Capture the cell that displays the provided text and extract its [X, Y] central coordinate. 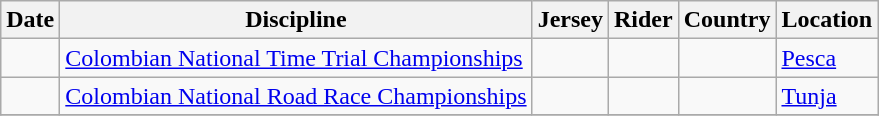
Discipline [296, 20]
Rider [643, 20]
Location [827, 20]
Pesca [827, 58]
Tunja [827, 96]
Colombian National Time Trial Championships [296, 58]
Country [727, 20]
Jersey [570, 20]
Colombian National Road Race Championships [296, 96]
Date [30, 20]
